Find where the given text appears and provide that cell's center as [X, Y] coordinate. 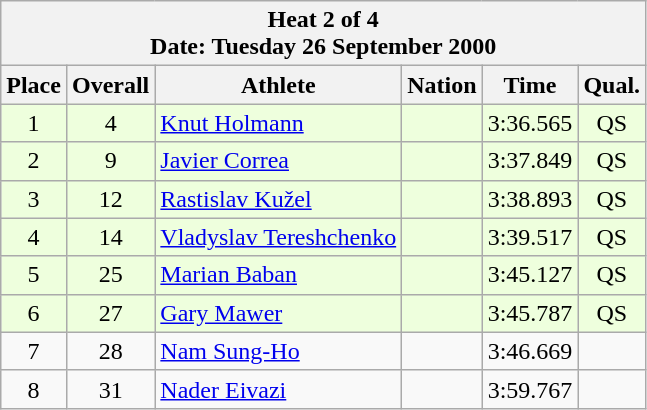
Qual. [612, 85]
31 [110, 389]
Marian Baban [278, 275]
Javier Correa [278, 161]
3:46.669 [530, 351]
Knut Holmann [278, 123]
Athlete [278, 85]
9 [110, 161]
3:37.849 [530, 161]
Nam Sung-Ho [278, 351]
6 [34, 313]
28 [110, 351]
3:45.127 [530, 275]
Overall [110, 85]
8 [34, 389]
Place [34, 85]
Vladyslav Tereshchenko [278, 237]
3:59.767 [530, 389]
Rastislav Kužel [278, 199]
3:39.517 [530, 237]
Nader Eivazi [278, 389]
3:38.893 [530, 199]
5 [34, 275]
12 [110, 199]
3:45.787 [530, 313]
7 [34, 351]
Gary Mawer [278, 313]
Nation [442, 85]
Heat 2 of 4 Date: Tuesday 26 September 2000 [324, 34]
2 [34, 161]
25 [110, 275]
Time [530, 85]
1 [34, 123]
3:36.565 [530, 123]
27 [110, 313]
3 [34, 199]
14 [110, 237]
